Locate the cell with the specified text and output its [X, Y] center coordinate. 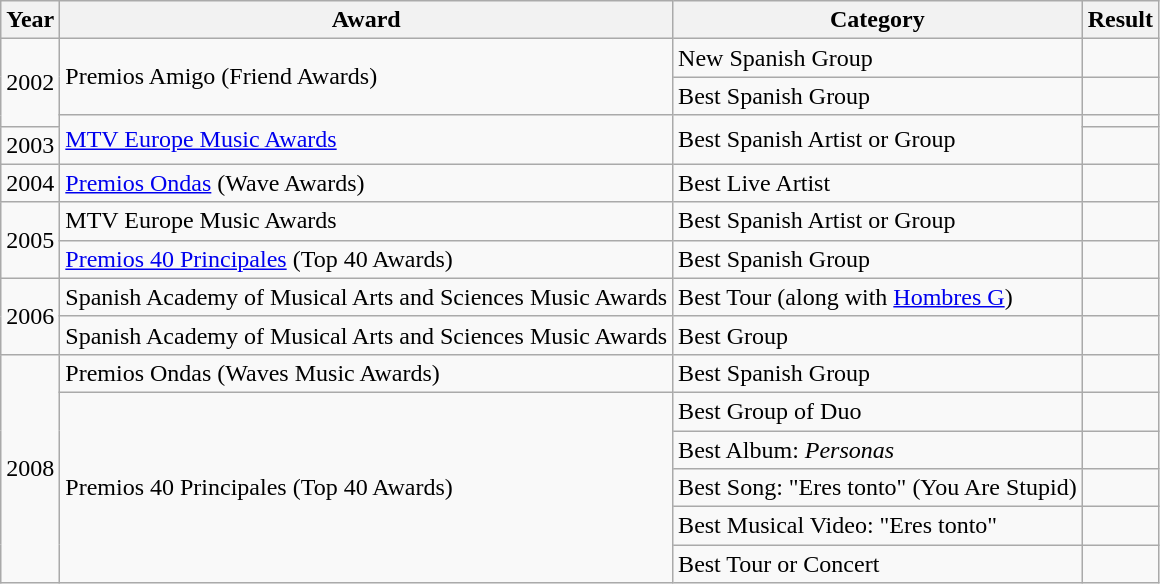
New Spanish Group [878, 58]
Result [1120, 20]
Best Tour (along with Hombres G) [878, 297]
Best Musical Video: "Eres tonto" [878, 526]
Best Group [878, 335]
2006 [30, 316]
Best Song: "Eres tonto" (You Are Stupid) [878, 488]
Best Live Artist [878, 183]
Premios Ondas (Wave Awards) [366, 183]
Premios Ondas (Waves Music Awards) [366, 373]
Premios Amigo (Friend Awards) [366, 77]
Award [366, 20]
2002 [30, 82]
Best Group of Duo [878, 411]
Year [30, 20]
Category [878, 20]
2004 [30, 183]
Best Album: Personas [878, 449]
2003 [30, 145]
2008 [30, 468]
2005 [30, 240]
Best Tour or Concert [878, 564]
